Find where the given text appears and provide that cell's center as (x, y) coordinate. 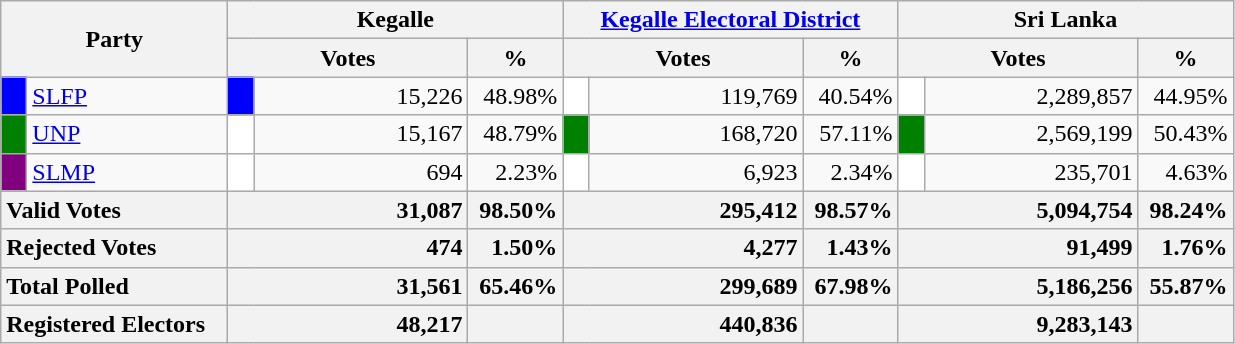
168,720 (696, 134)
31,561 (348, 286)
1.43% (850, 248)
9,283,143 (1018, 324)
Kegalle (396, 20)
474 (348, 248)
67.98% (850, 286)
48,217 (348, 324)
57.11% (850, 134)
5,186,256 (1018, 286)
295,412 (683, 210)
Party (114, 39)
91,499 (1018, 248)
98.50% (516, 210)
55.87% (1186, 286)
48.79% (516, 134)
65.46% (516, 286)
2.23% (516, 172)
SLFP (128, 96)
Total Polled (114, 286)
Kegalle Electoral District (730, 20)
5,094,754 (1018, 210)
Sri Lanka (1066, 20)
2.34% (850, 172)
6,923 (696, 172)
15,167 (361, 134)
48.98% (516, 96)
4,277 (683, 248)
50.43% (1186, 134)
299,689 (683, 286)
98.24% (1186, 210)
Rejected Votes (114, 248)
Registered Electors (114, 324)
UNP (128, 134)
694 (361, 172)
1.76% (1186, 248)
2,569,199 (1031, 134)
235,701 (1031, 172)
1.50% (516, 248)
15,226 (361, 96)
2,289,857 (1031, 96)
31,087 (348, 210)
Valid Votes (114, 210)
44.95% (1186, 96)
440,836 (683, 324)
4.63% (1186, 172)
98.57% (850, 210)
119,769 (696, 96)
SLMP (128, 172)
40.54% (850, 96)
